Find where the given text appears and provide that cell's center as [X, Y] coordinate. 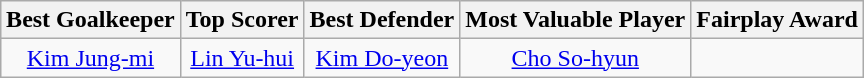
Best Defender [382, 20]
Kim Do-yeon [382, 58]
Most Valuable Player [576, 20]
Lin Yu-hui [242, 58]
Top Scorer [242, 20]
Kim Jung-mi [91, 58]
Cho So-hyun [576, 58]
Best Goalkeeper [91, 20]
Fairplay Award [778, 20]
